Extract the (x, y) coordinate from the center of the cell holding the provided text.  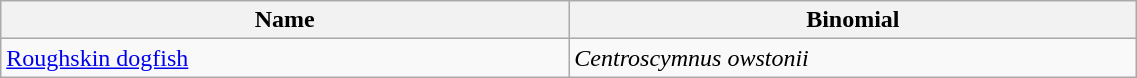
Centroscymnus owstonii (853, 58)
Name (285, 20)
Roughskin dogfish (285, 58)
Binomial (853, 20)
